Locate the cell with the specified text and output its (X, Y) center coordinate. 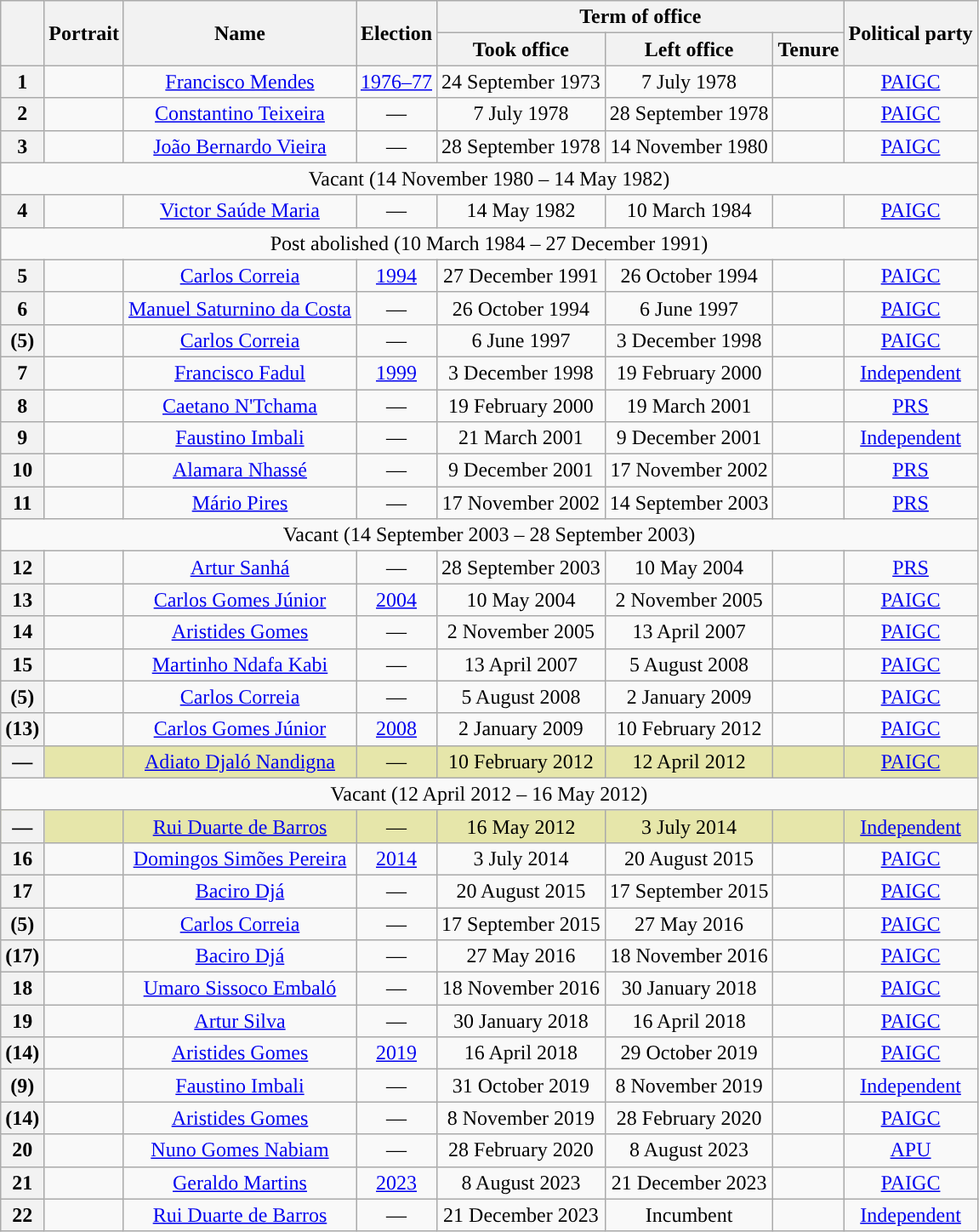
5 (22, 276)
13 (22, 600)
14 September 2003 (689, 503)
Political party (910, 33)
Incumbent (689, 1215)
15 (22, 664)
17 (22, 891)
Election (396, 33)
Vacant (12 April 2012 – 16 May 2012) (489, 794)
2023 (396, 1183)
16 (22, 858)
10 (22, 471)
(13) (22, 729)
20 (22, 1150)
1999 (396, 373)
Umaro Sissoco Embaló (240, 989)
João Bernardo Vieira (240, 146)
14 May 1982 (521, 211)
2019 (396, 1053)
18 (22, 989)
7 (22, 373)
27 December 1991 (521, 276)
14 November 1980 (689, 146)
4 (22, 211)
3 (22, 146)
22 (22, 1215)
19 (22, 1021)
6 (22, 308)
APU (910, 1150)
10 March 1984 (689, 211)
Alamara Nhassé (240, 471)
Vacant (14 November 1980 – 14 May 1982) (489, 179)
Took office (521, 49)
(9) (22, 1086)
Adiato Djaló Nandigna (240, 761)
(17) (22, 956)
Vacant (14 September 2003 – 28 September 2003) (489, 535)
Geraldo Martins (240, 1183)
28 September 2003 (521, 568)
12 April 2012 (689, 761)
Martinho Ndafa Kabi (240, 664)
14 (22, 632)
Domingos Simões Pereira (240, 858)
31 October 2019 (521, 1086)
21 (22, 1183)
Term of office (640, 17)
1976–77 (396, 82)
Victor Saúde Maria (240, 211)
24 September 1973 (521, 82)
1 (22, 82)
12 (22, 568)
8 (22, 406)
9 (22, 438)
Constantino Teixeira (240, 114)
16 May 2012 (521, 826)
2004 (396, 600)
Caetano N'Tchama (240, 406)
19 March 2001 (689, 406)
Nuno Gomes Nabiam (240, 1150)
2014 (396, 858)
Manuel Saturnino da Costa (240, 308)
29 October 2019 (689, 1053)
Portrait (84, 33)
Francisco Fadul (240, 373)
Name (240, 33)
Tenure (808, 49)
Mário Pires (240, 503)
11 (22, 503)
1994 (396, 276)
21 March 2001 (521, 438)
Francisco Mendes (240, 82)
Artur Silva (240, 1021)
2008 (396, 729)
Left office (689, 49)
2 (22, 114)
Post abolished (10 March 1984 – 27 December 1991) (489, 243)
Artur Sanhá (240, 568)
